Detect which cell encompasses the target text, then output its [x, y] center coordinate. 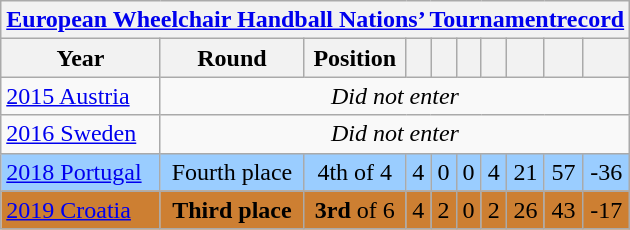
Fourth place [232, 172]
Round [232, 58]
43 [563, 210]
2019 Croatia [80, 210]
European Wheelchair Handball Nations’ Tournamentrecord [316, 20]
Year [80, 58]
3rd of 6 [355, 210]
2015 Austria [80, 96]
2016 Sweden [80, 134]
2018 Portugal [80, 172]
4th of 4 [355, 172]
Position [355, 58]
-36 [606, 172]
21 [525, 172]
-17 [606, 210]
26 [525, 210]
Third place [232, 210]
57 [563, 172]
